Provide the [x, y] coordinate of the cell's center where the given text is located.  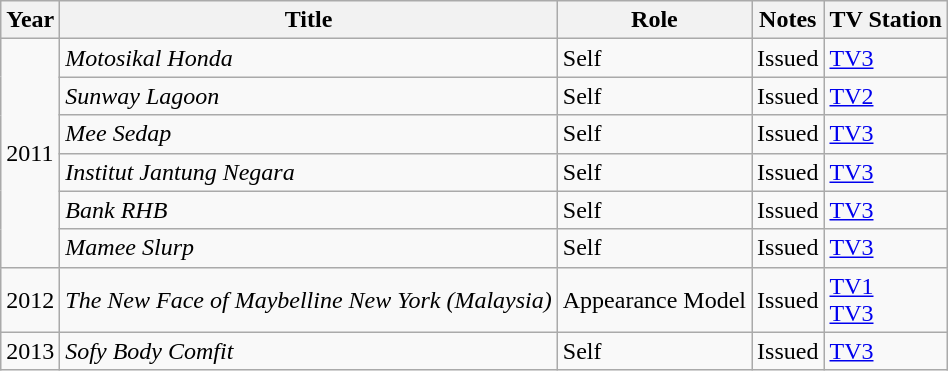
The New Face of Maybelline New York (Malaysia) [308, 300]
TV1TV3 [886, 300]
Motosikal Honda [308, 58]
Year [30, 20]
Institut Jantung Negara [308, 172]
Sunway Lagoon [308, 96]
2011 [30, 153]
Title [308, 20]
Sofy Body Comfit [308, 351]
Role [654, 20]
2013 [30, 351]
2012 [30, 300]
TV Station [886, 20]
Mee Sedap [308, 134]
Mamee Slurp [308, 248]
Appearance Model [654, 300]
TV2 [886, 96]
Notes [788, 20]
Bank RHB [308, 210]
